From the cell containing the given text, extract its center point as (X, Y) coordinate. 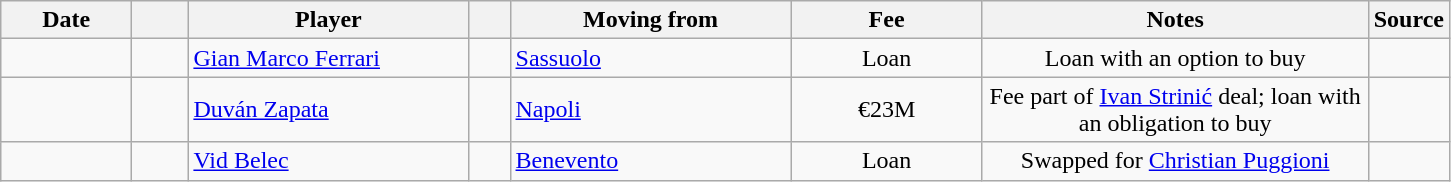
Moving from (650, 20)
€23M (886, 110)
Notes (1175, 20)
Gian Marco Ferrari (328, 58)
Source (1408, 20)
Player (328, 20)
Napoli (650, 110)
Duván Zapata (328, 110)
Sassuolo (650, 58)
Fee part of Ivan Strinić deal; loan with an obligation to buy (1175, 110)
Swapped for Christian Puggioni (1175, 161)
Fee (886, 20)
Vid Belec (328, 161)
Date (66, 20)
Benevento (650, 161)
Loan with an option to buy (1175, 58)
